Locate the cell with the specified text and output its [x, y] center coordinate. 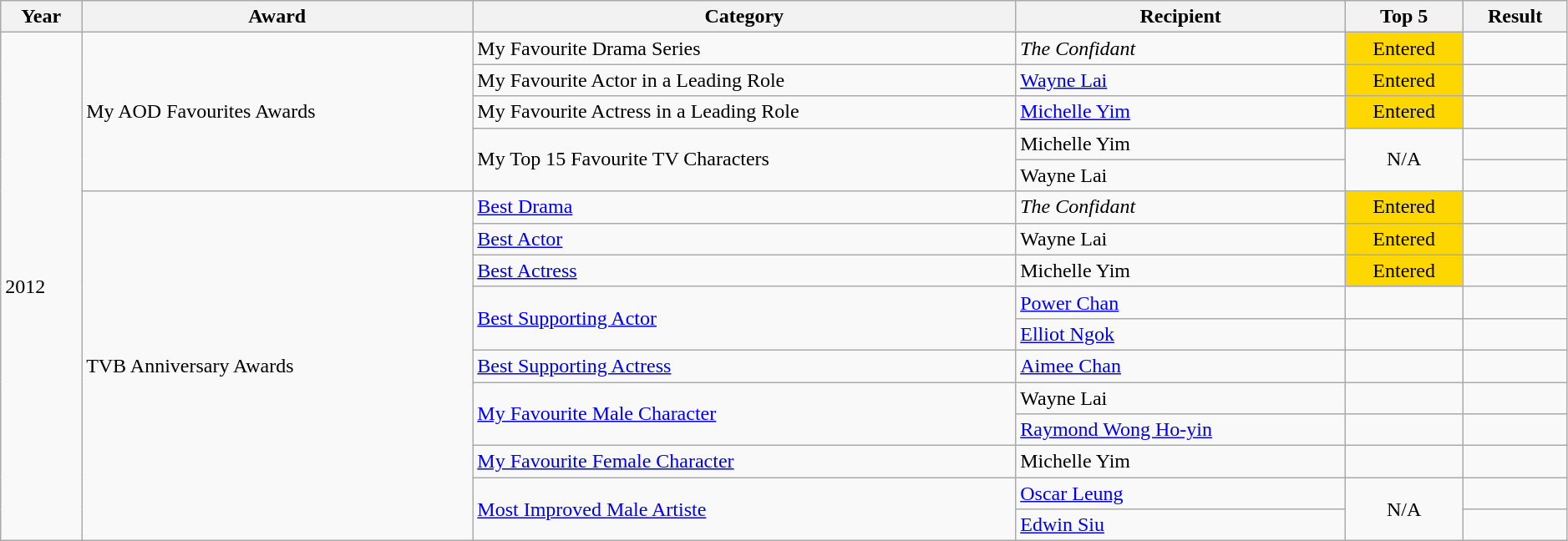
Best Actor [744, 239]
Best Supporting Actress [744, 366]
Best Drama [744, 207]
Aimee Chan [1181, 366]
My Favourite Actor in a Leading Role [744, 80]
Top 5 [1403, 17]
My Favourite Male Character [744, 414]
Best Supporting Actor [744, 318]
Recipient [1181, 17]
Category [744, 17]
TVB Anniversary Awards [277, 366]
Most Improved Male Artiste [744, 509]
Raymond Wong Ho-yin [1181, 430]
My Favourite Drama Series [744, 48]
Elliot Ngok [1181, 334]
My Favourite Female Character [744, 462]
Result [1515, 17]
My Favourite Actress in a Leading Role [744, 112]
Oscar Leung [1181, 493]
Power Chan [1181, 302]
Best Actress [744, 270]
Year [42, 17]
My AOD Favourites Awards [277, 112]
Award [277, 17]
Edwin Siu [1181, 525]
My Top 15 Favourite TV Characters [744, 159]
2012 [42, 287]
